Output the (x, y) coordinate of the center of the cell containing the given text.  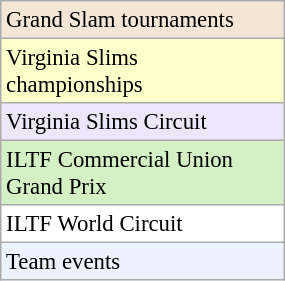
ILTF Commercial Union Grand Prix (142, 174)
Team events (142, 262)
Virginia Slims championships (142, 72)
ILTF World Circuit (142, 224)
Grand Slam tournaments (142, 20)
Virginia Slims Circuit (142, 122)
